Output the (x, y) coordinate of the center of the cell containing the given text.  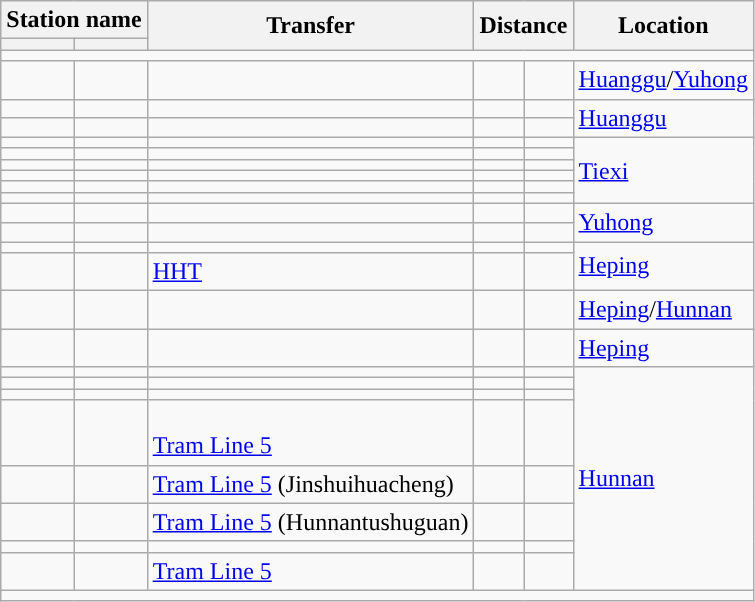
Huanggu (663, 118)
Transfer (310, 26)
Distance (524, 26)
Yuhong (663, 222)
HHT (310, 272)
Tiexi (663, 170)
Tram Line 5 (Hunnantushuguan) (310, 522)
Location (663, 26)
Heping/Hunnan (663, 310)
Station name (74, 20)
Hunnan (663, 479)
Huanggu/Yuhong (663, 80)
Tram Line 5 (Jinshuihuacheng) (310, 484)
